Scan for the cell matching the given text and deliver its (x, y) coordinate at center. 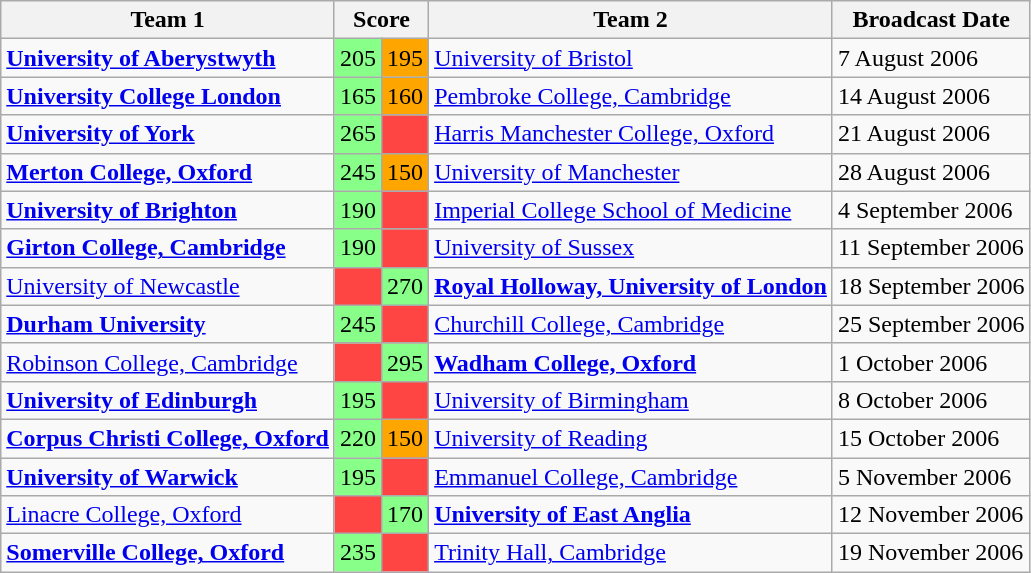
19 November 2006 (931, 553)
University of East Anglia (631, 515)
Score (381, 20)
160 (406, 96)
295 (406, 362)
15 October 2006 (931, 438)
7 August 2006 (931, 58)
Corpus Christi College, Oxford (168, 438)
University of Newcastle (168, 286)
220 (358, 438)
University of Sussex (631, 248)
Somerville College, Oxford (168, 553)
18 September 2006 (931, 286)
1 October 2006 (931, 362)
Imperial College School of Medicine (631, 210)
University of Warwick (168, 477)
11 September 2006 (931, 248)
235 (358, 553)
25 September 2006 (931, 324)
Royal Holloway, University of London (631, 286)
Team 1 (168, 20)
Pembroke College, Cambridge (631, 96)
University of Brighton (168, 210)
Merton College, Oxford (168, 172)
5 November 2006 (931, 477)
University of Reading (631, 438)
Trinity Hall, Cambridge (631, 553)
Durham University (168, 324)
Girton College, Cambridge (168, 248)
Churchill College, Cambridge (631, 324)
University of Manchester (631, 172)
170 (406, 515)
265 (358, 134)
Emmanuel College, Cambridge (631, 477)
University of Birmingham (631, 400)
Harris Manchester College, Oxford (631, 134)
Wadham College, Oxford (631, 362)
270 (406, 286)
University of Bristol (631, 58)
28 August 2006 (931, 172)
4 September 2006 (931, 210)
Linacre College, Oxford (168, 515)
21 August 2006 (931, 134)
Broadcast Date (931, 20)
8 October 2006 (931, 400)
165 (358, 96)
University of Aberystwyth (168, 58)
University College London (168, 96)
205 (358, 58)
Robinson College, Cambridge (168, 362)
14 August 2006 (931, 96)
Team 2 (631, 20)
University of Edinburgh (168, 400)
12 November 2006 (931, 515)
University of York (168, 134)
